Return the [x, y] coordinate for the center point of the cell that contains the specified text.  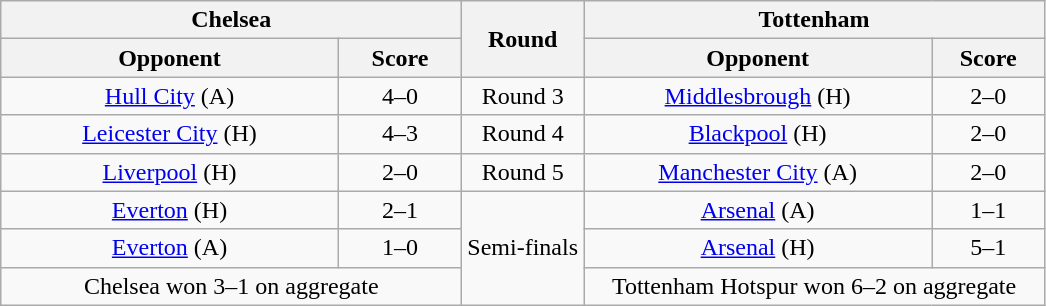
Round 5 [523, 172]
4–3 [400, 134]
Everton (A) [170, 248]
Hull City (A) [170, 96]
1–0 [400, 248]
2–1 [400, 210]
Round [523, 39]
5–1 [988, 248]
Liverpool (H) [170, 172]
Tottenham Hotspur won 6–2 on aggregate [814, 286]
Arsenal (H) [758, 248]
Everton (H) [170, 210]
Round 3 [523, 96]
4–0 [400, 96]
Chelsea [232, 20]
Tottenham [814, 20]
Leicester City (H) [170, 134]
Round 4 [523, 134]
Arsenal (A) [758, 210]
1–1 [988, 210]
Manchester City (A) [758, 172]
Blackpool (H) [758, 134]
Chelsea won 3–1 on aggregate [232, 286]
Semi-finals [523, 248]
Middlesbrough (H) [758, 96]
